Identify which cell holds the provided text, then report its [x, y] central coordinate. 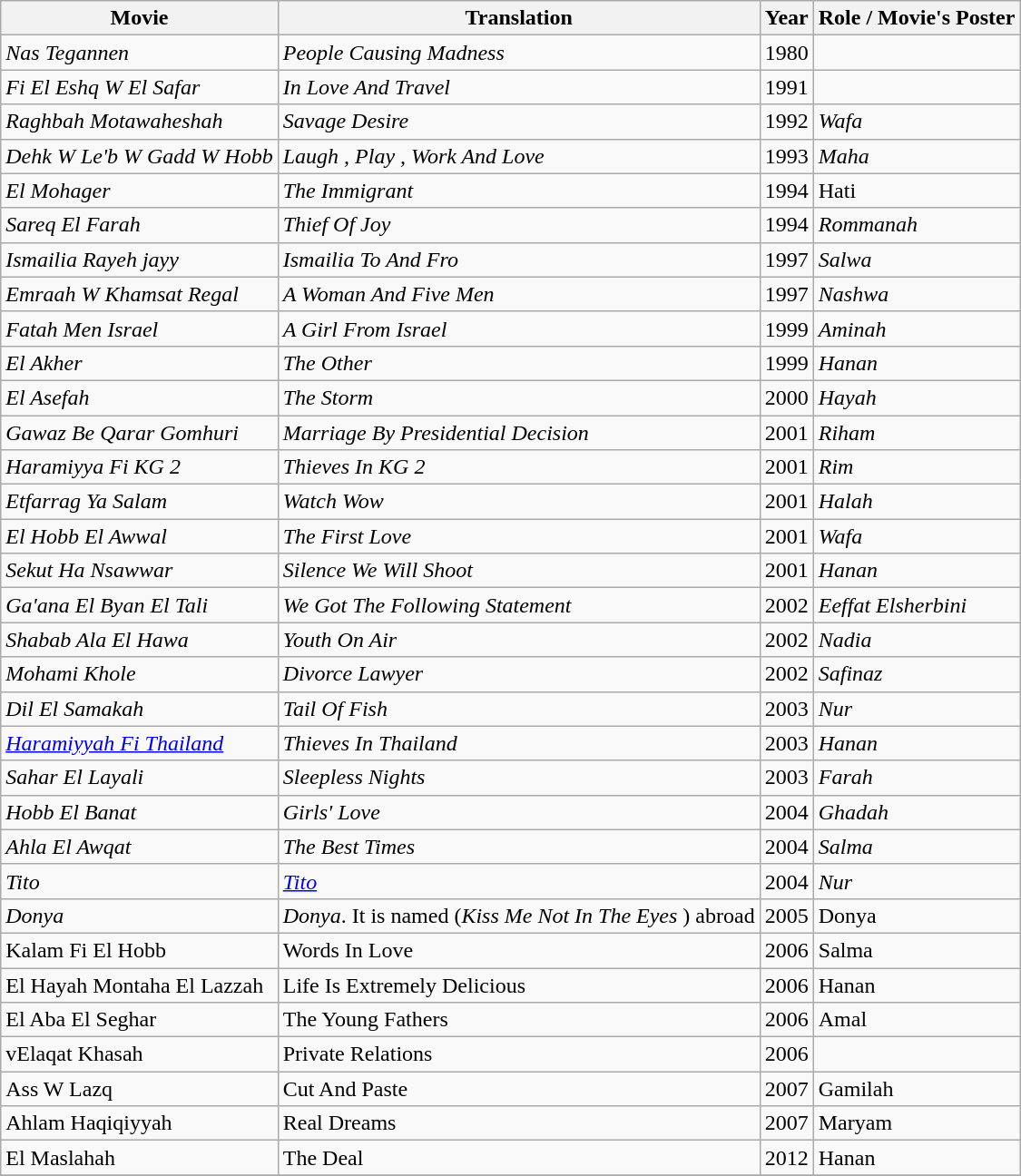
1980 [786, 53]
El Hayah Montaha El Lazzah [140, 985]
Raghbah Motawaheshah [140, 122]
Haramiyya Fi KG 2 [140, 467]
People Causing Madness [519, 53]
The First Love [519, 536]
Donya. It is named (Kiss Me Not In The Eyes ) abroad [519, 916]
Rommanah [917, 225]
Dehk W Le'b W Gadd W Hobb [140, 156]
Amal [917, 1020]
Halah [917, 502]
El Akher [140, 363]
Year [786, 18]
El Maslahah [140, 1158]
Ahla El Awqat [140, 847]
Ghadah [917, 812]
Maha [917, 156]
Laugh , Play , Work And Love [519, 156]
The Best Times [519, 847]
Marriage By Presidential Decision [519, 433]
1991 [786, 87]
Words In Love [519, 950]
Nadia [917, 640]
Mohami Khole [140, 674]
We Got The Following Statement [519, 605]
El Hobb El Awwal [140, 536]
Savage Desire [519, 122]
Farah [917, 778]
Gawaz Be Qarar Gomhuri [140, 433]
1992 [786, 122]
Eeffat Elsherbini [917, 605]
Divorce Lawyer [519, 674]
El Aba El Seghar [140, 1020]
Ass W Lazq [140, 1089]
Shabab Ala El Hawa [140, 640]
A Girl From Israel [519, 328]
Thieves In KG 2 [519, 467]
Fatah Men Israel [140, 328]
Silence We Will Shoot [519, 571]
Ismailia To And Fro [519, 260]
Ismailia Rayeh jayy [140, 260]
Watch Wow [519, 502]
Private Relations [519, 1054]
Role / Movie's Poster [917, 18]
2005 [786, 916]
Fi El Eshq W El Safar [140, 87]
The Storm [519, 397]
Thieves In Thailand [519, 743]
Hobb El Banat [140, 812]
vElaqat Khasah [140, 1054]
El Asefah [140, 397]
Youth On Air [519, 640]
Cut And Paste [519, 1089]
Hati [917, 191]
Movie [140, 18]
The Immigrant [519, 191]
A Woman And Five Men [519, 294]
Kalam Fi El Hobb [140, 950]
Maryam [917, 1123]
The Deal [519, 1158]
2000 [786, 397]
Sareq El Farah [140, 225]
El Mohager [140, 191]
Haramiyyah Fi Thailand [140, 743]
Safinaz [917, 674]
1993 [786, 156]
The Other [519, 363]
Tail Of Fish [519, 709]
Riham [917, 433]
Sahar El Layali [140, 778]
In Love And Travel [519, 87]
The Young Fathers [519, 1020]
Hayah [917, 397]
Aminah [917, 328]
Gamilah [917, 1089]
Dil El Samakah [140, 709]
Rim [917, 467]
2012 [786, 1158]
Nashwa [917, 294]
Sekut Ha Nsawwar [140, 571]
Translation [519, 18]
Salwa [917, 260]
Real Dreams [519, 1123]
Emraah W Khamsat Regal [140, 294]
Girls' Love [519, 812]
Nas Tegannen [140, 53]
Ahlam Haqiqiyyah [140, 1123]
Thief Of Joy [519, 225]
Etfarrag Ya Salam [140, 502]
Life Is Extremely Delicious [519, 985]
Sleepless Nights [519, 778]
Ga'ana El Byan El Tali [140, 605]
